Identify which cell holds the provided text, then report its (X, Y) central coordinate. 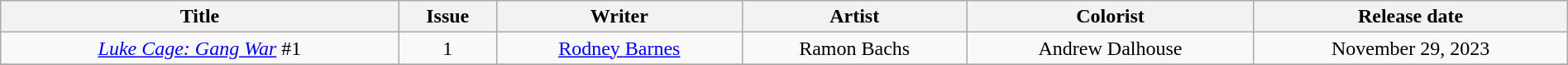
Writer (619, 17)
Issue (447, 17)
Title (200, 17)
Ramon Bachs (854, 48)
Rodney Barnes (619, 48)
Luke Cage: Gang War #1 (200, 48)
Colorist (1110, 17)
Artist (854, 17)
Release date (1411, 17)
1 (447, 48)
Andrew Dalhouse (1110, 48)
November 29, 2023 (1411, 48)
